Locate the cell with the specified text and output its [X, Y] center coordinate. 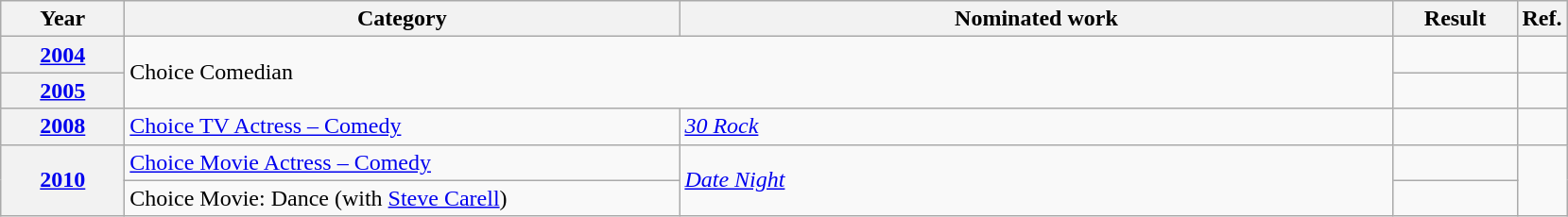
Ref. [1542, 19]
Date Night [1036, 180]
Category [403, 19]
30 Rock [1036, 126]
Choice Movie Actress – Comedy [403, 162]
2010 [62, 180]
Year [62, 19]
Nominated work [1036, 19]
Result [1456, 19]
Choice Comedian [759, 73]
2008 [62, 126]
2005 [62, 91]
Choice Movie: Dance (with Steve Carell) [403, 198]
2004 [62, 55]
Choice TV Actress – Comedy [403, 126]
